Return the [X, Y] coordinate for the center point of the cell that contains the specified text.  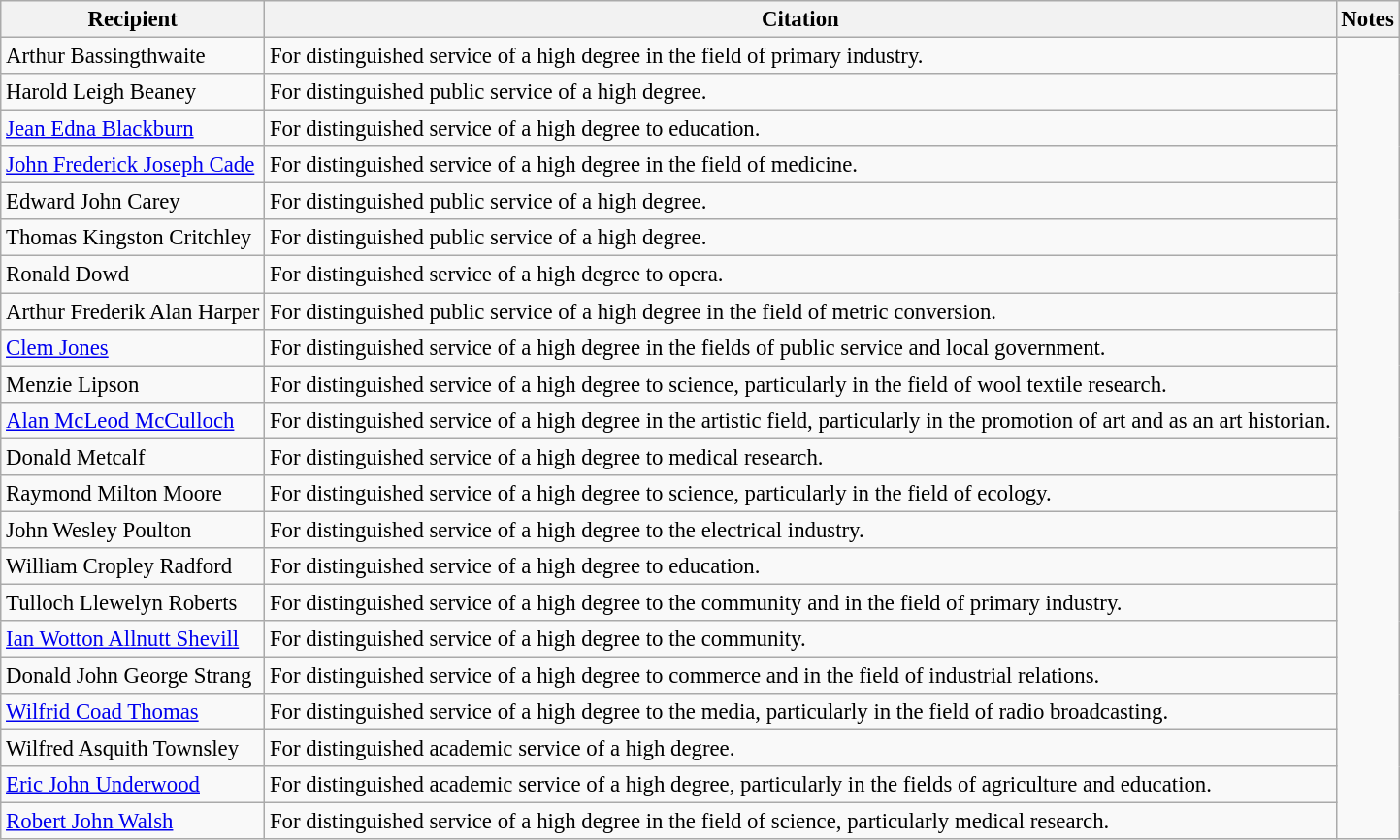
For distinguished service of a high degree in the field of primary industry. [800, 56]
Eric John Underwood [133, 785]
Donald Metcalf [133, 457]
John Frederick Joseph Cade [133, 165]
For distinguished service of a high degree in the artistic field, particularly in the promotion of art and as an art historian. [800, 420]
Wilfrid Coad Thomas [133, 712]
Robert John Walsh [133, 822]
John Wesley Poulton [133, 530]
For distinguished service of a high degree in the field of medicine. [800, 165]
Harold Leigh Beaney [133, 92]
Recipient [133, 19]
For distinguished service of a high degree to science, particularly in the field of wool textile research. [800, 384]
Donald John George Strang [133, 676]
For distinguished service of a high degree to medical research. [800, 457]
Ronald Dowd [133, 275]
For distinguished service of a high degree to the electrical industry. [800, 530]
For distinguished academic service of a high degree, particularly in the fields of agriculture and education. [800, 785]
For distinguished service of a high degree to commerce and in the field of industrial relations. [800, 676]
For distinguished service of a high degree to science, particularly in the field of ecology. [800, 494]
Tulloch Llewelyn Roberts [133, 602]
Raymond Milton Moore [133, 494]
For distinguished academic service of a high degree. [800, 749]
For distinguished public service of a high degree in the field of metric conversion. [800, 311]
Arthur Frederik Alan Harper [133, 311]
For distinguished service of a high degree in the fields of public service and local government. [800, 347]
Edward John Carey [133, 202]
Menzie Lipson [133, 384]
For distinguished service of a high degree to the community. [800, 639]
Wilfred Asquith Townsley [133, 749]
Notes [1368, 19]
For distinguished service of a high degree to opera. [800, 275]
William Cropley Radford [133, 566]
Clem Jones [133, 347]
Ian Wotton Allnutt Shevill [133, 639]
For distinguished service of a high degree to the community and in the field of primary industry. [800, 602]
Arthur Bassingthwaite [133, 56]
For distinguished service of a high degree to the media, particularly in the field of radio broadcasting. [800, 712]
Alan McLeod McCulloch [133, 420]
Thomas Kingston Critchley [133, 238]
Jean Edna Blackburn [133, 129]
For distinguished service of a high degree in the field of science, particularly medical research. [800, 822]
Citation [800, 19]
